Detect which cell encompasses the target text, then output its [x, y] center coordinate. 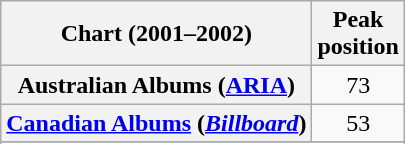
Canadian Albums (Billboard) [156, 123]
Chart (2001–2002) [156, 34]
Peakposition [358, 34]
53 [358, 123]
73 [358, 85]
Australian Albums (ARIA) [156, 85]
